Detect which cell encompasses the target text, then output its [X, Y] center coordinate. 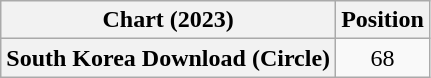
South Korea Download (Circle) [168, 58]
68 [383, 58]
Chart (2023) [168, 20]
Position [383, 20]
